Identify which cell holds the provided text, then report its (X, Y) central coordinate. 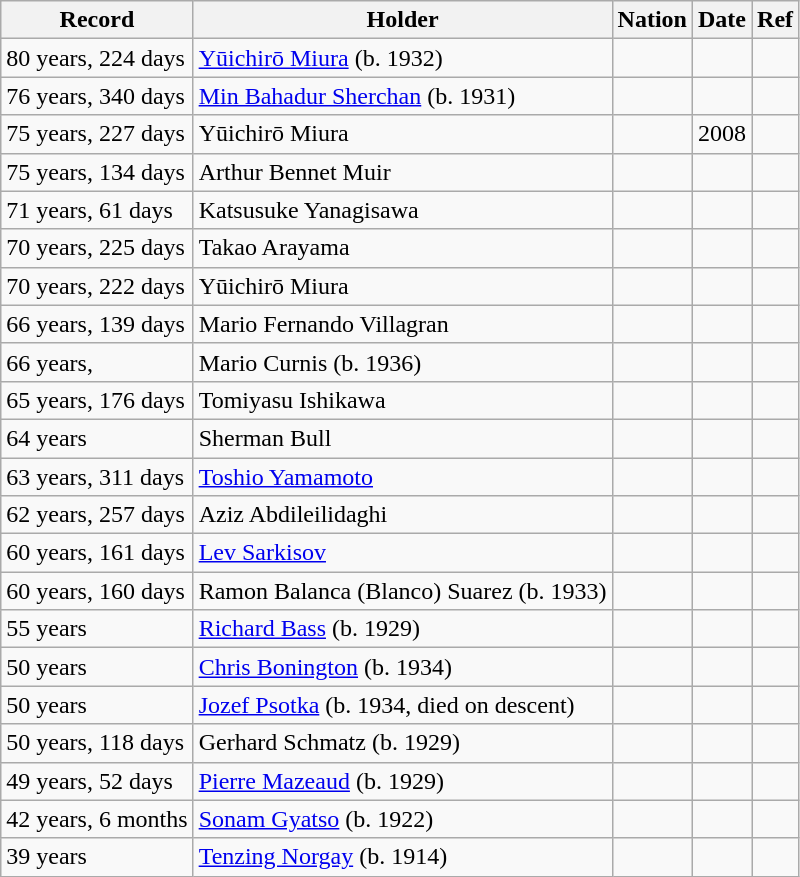
Record (97, 20)
76 years, 340 days (97, 96)
60 years, 161 days (97, 553)
Yūichirō Miura (b. 1932) (402, 58)
62 years, 257 days (97, 515)
63 years, 311 days (97, 477)
Mario Fernando Villagran (402, 324)
Katsusuke Yanagisawa (402, 210)
64 years (97, 438)
65 years, 176 days (97, 400)
Ramon Balanca (Blanco) Suarez (b. 1933) (402, 591)
Nation (652, 20)
70 years, 222 days (97, 286)
66 years, (97, 362)
Takao Arayama (402, 248)
71 years, 61 days (97, 210)
55 years (97, 629)
42 years, 6 months (97, 819)
49 years, 52 days (97, 781)
Sonam Gyatso (b. 1922) (402, 819)
Ref (776, 20)
Jozef Psotka (b. 1934, died on descent) (402, 705)
2008 (722, 134)
66 years, 139 days (97, 324)
Chris Bonington (b. 1934) (402, 667)
Lev Sarkisov (402, 553)
60 years, 160 days (97, 591)
75 years, 227 days (97, 134)
Min Bahadur Sherchan (b. 1931) (402, 96)
Gerhard Schmatz (b. 1929) (402, 743)
Sherman Bull (402, 438)
Richard Bass (b. 1929) (402, 629)
Aziz Abdileilidaghi (402, 515)
75 years, 134 days (97, 172)
50 years, 118 days (97, 743)
39 years (97, 857)
Tenzing Norgay (b. 1914) (402, 857)
80 years, 224 days (97, 58)
Toshio Yamamoto (402, 477)
Holder (402, 20)
Tomiyasu Ishikawa (402, 400)
Pierre Mazeaud (b. 1929) (402, 781)
70 years, 225 days (97, 248)
Arthur Bennet Muir (402, 172)
Date (722, 20)
Mario Curnis (b. 1936) (402, 362)
